Provide the (x, y) coordinate of the cell's center where the given text is located.  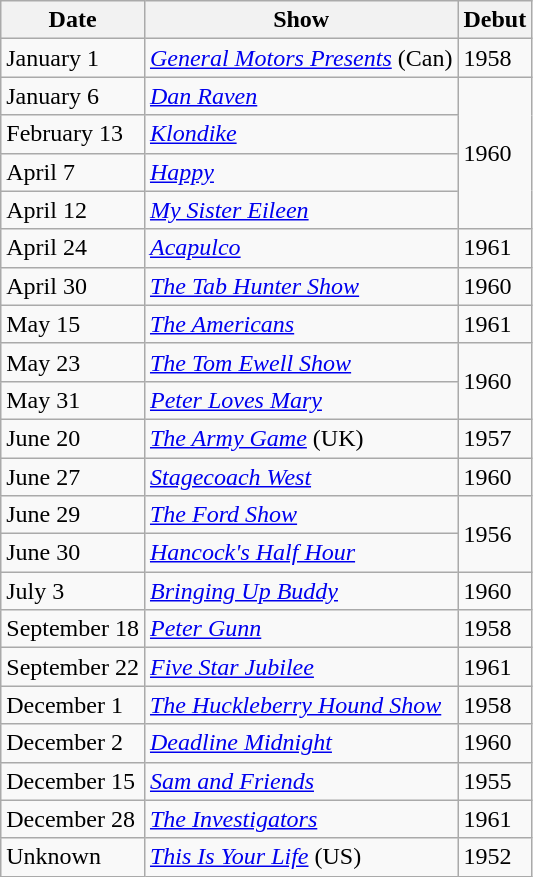
The Tab Hunter Show (300, 286)
Happy (300, 172)
Hancock's Half Hour (300, 553)
January 6 (73, 96)
April 7 (73, 172)
May 31 (73, 400)
Peter Loves Mary (300, 400)
Date (73, 20)
December 1 (73, 705)
Peter Gunn (300, 629)
February 13 (73, 134)
General Motors Presents (Can) (300, 58)
June 27 (73, 477)
Klondike (300, 134)
June 30 (73, 553)
December 2 (73, 743)
Debut (495, 20)
Bringing Up Buddy (300, 591)
The Americans (300, 324)
June 29 (73, 515)
Unknown (73, 857)
December 28 (73, 819)
Show (300, 20)
December 15 (73, 781)
Sam and Friends (300, 781)
Stagecoach West (300, 477)
Five Star Jubilee (300, 667)
1956 (495, 534)
Dan Raven (300, 96)
September 22 (73, 667)
September 18 (73, 629)
May 23 (73, 362)
The Tom Ewell Show (300, 362)
Acapulco (300, 248)
1955 (495, 781)
July 3 (73, 591)
1952 (495, 857)
My Sister Eileen (300, 210)
Deadline Midnight (300, 743)
January 1 (73, 58)
April 30 (73, 286)
The Huckleberry Hound Show (300, 705)
April 12 (73, 210)
June 20 (73, 438)
The Investigators (300, 819)
May 15 (73, 324)
April 24 (73, 248)
1957 (495, 438)
The Army Game (UK) (300, 438)
This Is Your Life (US) (300, 857)
The Ford Show (300, 515)
